Identify which cell holds the provided text, then report its (x, y) central coordinate. 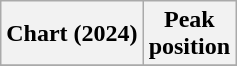
Chart (2024) (72, 34)
Peakposition (189, 34)
